Provide the [X, Y] coordinate of the cell's center where the given text is located.  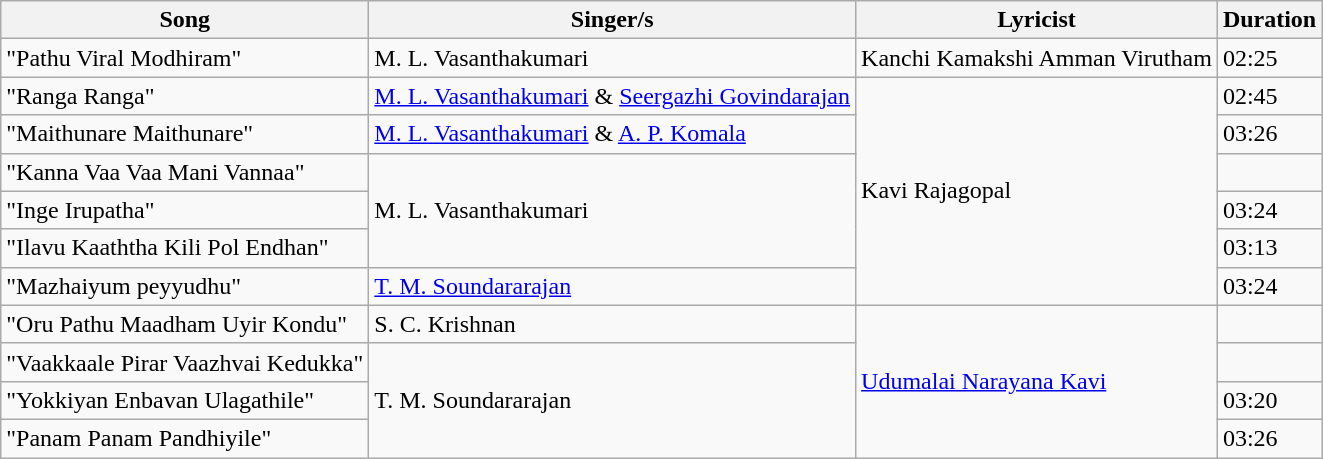
Song [185, 20]
"Inge Irupatha" [185, 210]
"Maithunare Maithunare" [185, 134]
"Ranga Ranga" [185, 96]
Lyricist [1037, 20]
Kanchi Kamakshi Amman Virutham [1037, 58]
Duration [1269, 20]
Udumalai Narayana Kavi [1037, 381]
S. C. Krishnan [612, 324]
Singer/s [612, 20]
03:20 [1269, 400]
03:13 [1269, 248]
"Oru Pathu Maadham Uyir Kondu" [185, 324]
"Yokkiyan Enbavan Ulagathile" [185, 400]
M. L. Vasanthakumari & Seergazhi Govindarajan [612, 96]
"Ilavu Kaaththa Kili Pol Endhan" [185, 248]
02:25 [1269, 58]
"Panam Panam Pandhiyile" [185, 438]
"Mazhaiyum peyyudhu" [185, 286]
Kavi Rajagopal [1037, 191]
M. L. Vasanthakumari & A. P. Komala [612, 134]
"Pathu Viral Modhiram" [185, 58]
"Vaakkaale Pirar Vaazhvai Kedukka" [185, 362]
02:45 [1269, 96]
"Kanna Vaa Vaa Mani Vannaa" [185, 172]
